Locate the cell with the specified text and output its (x, y) center coordinate. 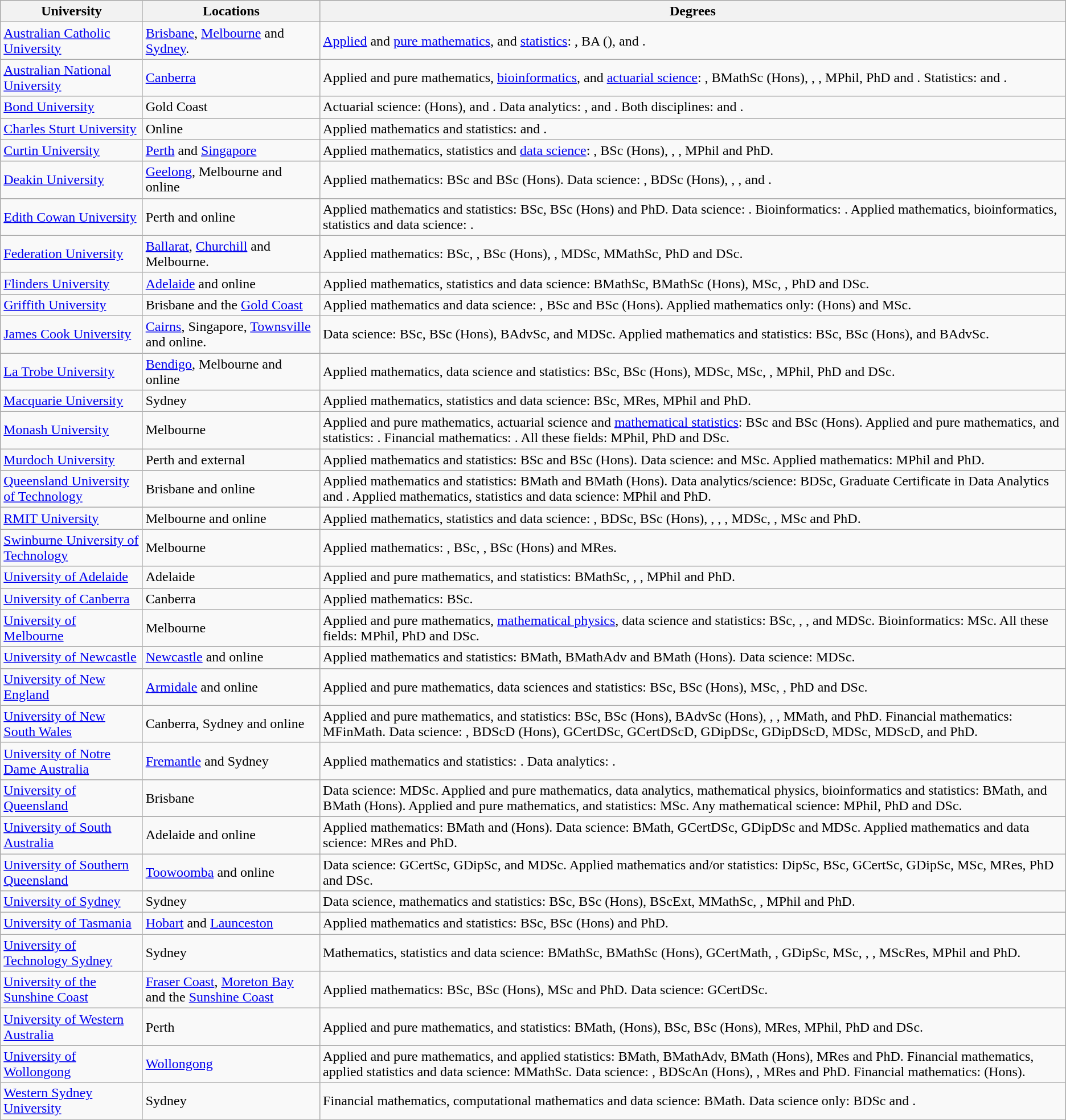
Toowoomba and online (231, 872)
Applied mathematics and statistics: BSc, BSc (Hons) and PhD. (693, 923)
Western Sydney University (72, 1101)
Financial mathematics, computational mathematics and data science: BMath. Data science only: BDSc and . (693, 1101)
Armidale and online (231, 687)
University of Wollongong (72, 1064)
Newcastle and online (231, 657)
Applied and pure mathematics, bioinformatics, and actuarial science: , BMathSc (Hons), , , MPhil, PhD and . Statistics: and . (693, 77)
Applied mathematics and data science: , BSc and BSc (Hons). Applied mathematics only: (Hons) and MSc. (693, 305)
Hobart and Launceston (231, 923)
Perth and Singapore (231, 150)
Edith Cowan University (72, 216)
Degrees (693, 11)
Brisbane and the Gold Coast (231, 305)
Applied mathematics and statistics: and . (693, 129)
Online (231, 129)
Actuarial science: (Hons), and . Data analytics: , and . Both disciplines: and . (693, 107)
Australian National University (72, 77)
Applied mathematics: BSc. (693, 599)
Applied mathematics: BSc, BSc (Hons), MSc and PhD. Data science: GCertDSc. (693, 990)
Applied mathematics and statistics: BMath, BMathAdv and BMath (Hons). Data science: MDSc. (693, 657)
Bendigo, Melbourne and online (231, 371)
Applied mathematics and statistics: BSc and BSc (Hons). Data science: and MSc. Applied mathematics: MPhil and PhD. (693, 460)
Applied mathematics, statistics and data science: , BSc (Hons), , , MPhil and PhD. (693, 150)
Ballarat, Churchill and Melbourne. (231, 254)
Federation University (72, 254)
Perth and online (231, 216)
Wollongong (231, 1064)
Melbourne and online (231, 518)
University of Adelaide (72, 577)
Perth and external (231, 460)
Applied mathematics, statistics and data science: , BDSc, BSc (Hons), , , , MDSc, , MSc and PhD. (693, 518)
University of Queensland (72, 798)
Applied and pure mathematics, and statistics: BMathSc, , , MPhil and PhD. (693, 577)
Applied mathematics, data science and statistics: BSc, BSc (Hons), MDSc, MSc, , MPhil, PhD and DSc. (693, 371)
Fremantle and Sydney (231, 761)
University of Southern Queensland (72, 872)
Fraser Coast, Moreton Bay and the Sunshine Coast (231, 990)
Applied mathematics: BSc and BSc (Hons). Data science: , BDSc (Hons), , , and . (693, 180)
Perth (231, 1027)
University of Tasmania (72, 923)
Gold Coast (231, 107)
Data science, mathematics and statistics: BSc, BSc (Hons), BScExt, MMathSc, , MPhil and PhD. (693, 902)
Applied mathematics: , BSc, , BSc (Hons) and MRes. (693, 548)
Data science: GCertSc, GDipSc, and MDSc. Applied mathematics and/or statistics: DipSc, BSc, GCertSc, GDipSc, MSc, MRes, PhD and DSc. (693, 872)
Applied mathematics, statistics and data science: BSc, MRes, MPhil and PhD. (693, 401)
Griffith University (72, 305)
Monash University (72, 431)
Bond University (72, 107)
Swinburne University of Technology (72, 548)
Flinders University (72, 283)
University of New England (72, 687)
University (72, 11)
Australian Catholic University (72, 41)
Applied and pure mathematics, and statistics: , BA (), and . (693, 41)
University of South Australia (72, 835)
Queensland University of Technology (72, 489)
Mathematics, statistics and data science: BMathSc, BMathSc (Hons), GCertMath, , GDipSc, MSc, , , MScRes, MPhil and PhD. (693, 953)
University of Western Australia (72, 1027)
Brisbane (231, 798)
University of Newcastle (72, 657)
University of the Sunshine Coast (72, 990)
Applied mathematics and statistics: . Data analytics: . (693, 761)
University of Canberra (72, 599)
Deakin University (72, 180)
Applied mathematics, statistics and data science: BMathSc, BMathSc (Hons), MSc, , PhD and DSc. (693, 283)
Cairns, Singapore, Townsville and online. (231, 334)
Data science: BSc, BSc (Hons), BAdvSc, and MDSc. Applied mathematics and statistics: BSc, BSc (Hons), and BAdvSc. (693, 334)
Macquarie University (72, 401)
Applied mathematics: BMath and (Hons). Data science: BMath, GCertDSc, GDipDSc and MDSc. Applied mathematics and data science: MRes and PhD. (693, 835)
University of Melbourne (72, 628)
Curtin University (72, 150)
Brisbane and online (231, 489)
Geelong, Melbourne and online (231, 180)
La Trobe University (72, 371)
Brisbane, Melbourne and Sydney. (231, 41)
University of New South Wales (72, 723)
Murdoch University (72, 460)
James Cook University (72, 334)
University of Technology Sydney (72, 953)
University of Notre Dame Australia (72, 761)
Applied and pure mathematics, and statistics: BMath, (Hons), BSc, BSc (Hons), MRes, MPhil, PhD and DSc. (693, 1027)
Charles Sturt University (72, 129)
Adelaide (231, 577)
RMIT University (72, 518)
Applied mathematics: BSc, , BSc (Hons), , MDSc, MMathSc, PhD and DSc. (693, 254)
Canberra, Sydney and online (231, 723)
Locations (231, 11)
University of Sydney (72, 902)
Applied and pure mathematics, data sciences and statistics: BSc, BSc (Hons), MSc, , PhD and DSc. (693, 687)
